Return the (x, y) coordinate for the center point of the cell that contains the specified text.  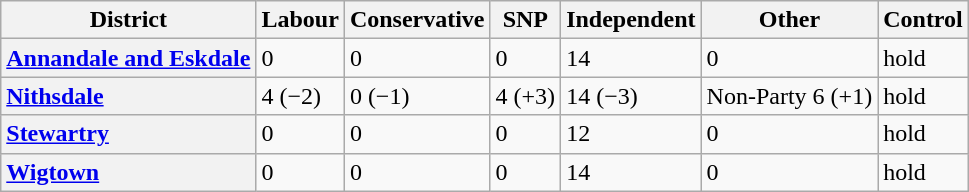
Nithsdale (128, 96)
12 (631, 134)
Annandale and Eskdale (128, 58)
Independent (631, 20)
Other (790, 20)
Wigtown (128, 172)
14 (−3) (631, 96)
District (128, 20)
Conservative (417, 20)
Stewartry (128, 134)
Labour (300, 20)
SNP (526, 20)
4 (−2) (300, 96)
0 (−1) (417, 96)
Non-Party 6 (+1) (790, 96)
4 (+3) (526, 96)
Control (924, 20)
